Provide the [x, y] coordinate of the cell's center where the given text is located.  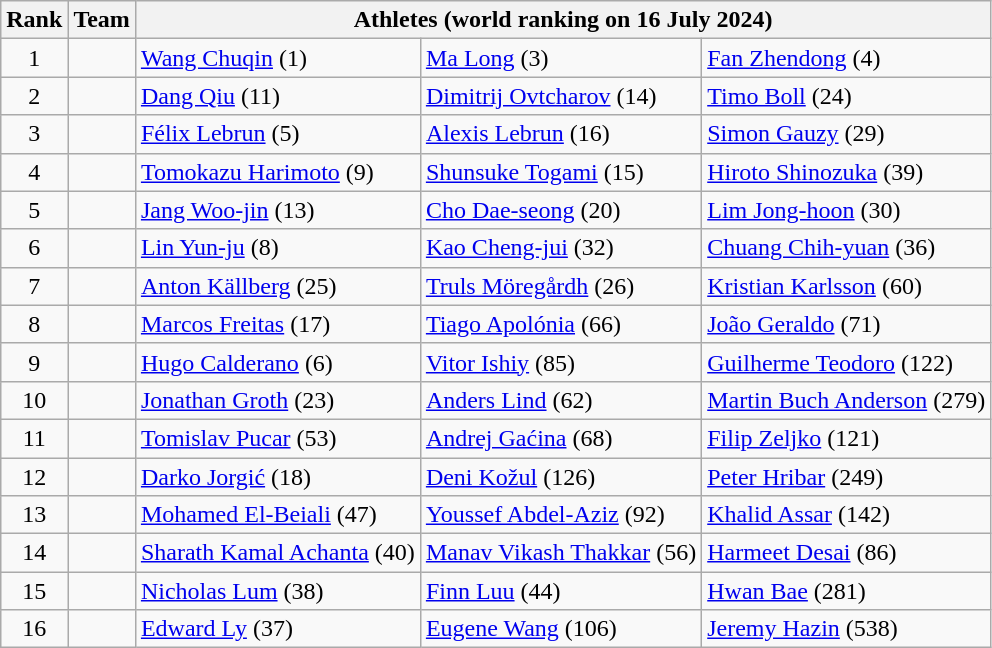
Fan Zhendong (4) [846, 58]
João Geraldo (71) [846, 324]
Kristian Karlsson (60) [846, 286]
16 [34, 629]
Dimitrij Ovtcharov (14) [560, 96]
Lim Jong-hoon (30) [846, 210]
Timo Boll (24) [846, 96]
Athletes (world ranking on 16 July 2024) [562, 20]
Hugo Calderano (6) [278, 362]
1 [34, 58]
Hiroto Shinozuka (39) [846, 172]
Chuang Chih-yuan (36) [846, 248]
Edward Ly (37) [278, 629]
14 [34, 553]
13 [34, 515]
Team [102, 20]
Anders Lind (62) [560, 400]
Harmeet Desai (86) [846, 553]
Kao Cheng-jui (32) [560, 248]
2 [34, 96]
Jang Woo-jin (13) [278, 210]
Truls Möregårdh (26) [560, 286]
Alexis Lebrun (16) [560, 134]
Finn Luu (44) [560, 591]
Shunsuke Togami (15) [560, 172]
5 [34, 210]
3 [34, 134]
4 [34, 172]
Martin Buch Anderson (279) [846, 400]
Simon Gauzy (29) [846, 134]
Tiago Apolónia (66) [560, 324]
Deni Kožul (126) [560, 477]
11 [34, 438]
Sharath Kamal Achanta (40) [278, 553]
Tomislav Pucar (53) [278, 438]
Tomokazu Harimoto (9) [278, 172]
Peter Hribar (249) [846, 477]
6 [34, 248]
10 [34, 400]
Mohamed El-Beiali (47) [278, 515]
Félix Lebrun (5) [278, 134]
Ma Long (3) [560, 58]
Manav Vikash Thakkar (56) [560, 553]
Eugene Wang (106) [560, 629]
12 [34, 477]
Vitor Ishiy (85) [560, 362]
Jonathan Groth (23) [278, 400]
Darko Jorgić (18) [278, 477]
15 [34, 591]
Guilherme Teodoro (122) [846, 362]
Khalid Assar (142) [846, 515]
7 [34, 286]
Nicholas Lum (38) [278, 591]
Hwan Bae (281) [846, 591]
Marcos Freitas (17) [278, 324]
Cho Dae-seong (20) [560, 210]
Lin Yun-ju (8) [278, 248]
Anton Källberg (25) [278, 286]
Andrej Gaćina (68) [560, 438]
Wang Chuqin (1) [278, 58]
Dang Qiu (11) [278, 96]
Jeremy Hazin (538) [846, 629]
9 [34, 362]
Youssef Abdel-Aziz (92) [560, 515]
8 [34, 324]
Rank [34, 20]
Filip Zeljko (121) [846, 438]
